Locate the cell with the specified text and output its [X, Y] center coordinate. 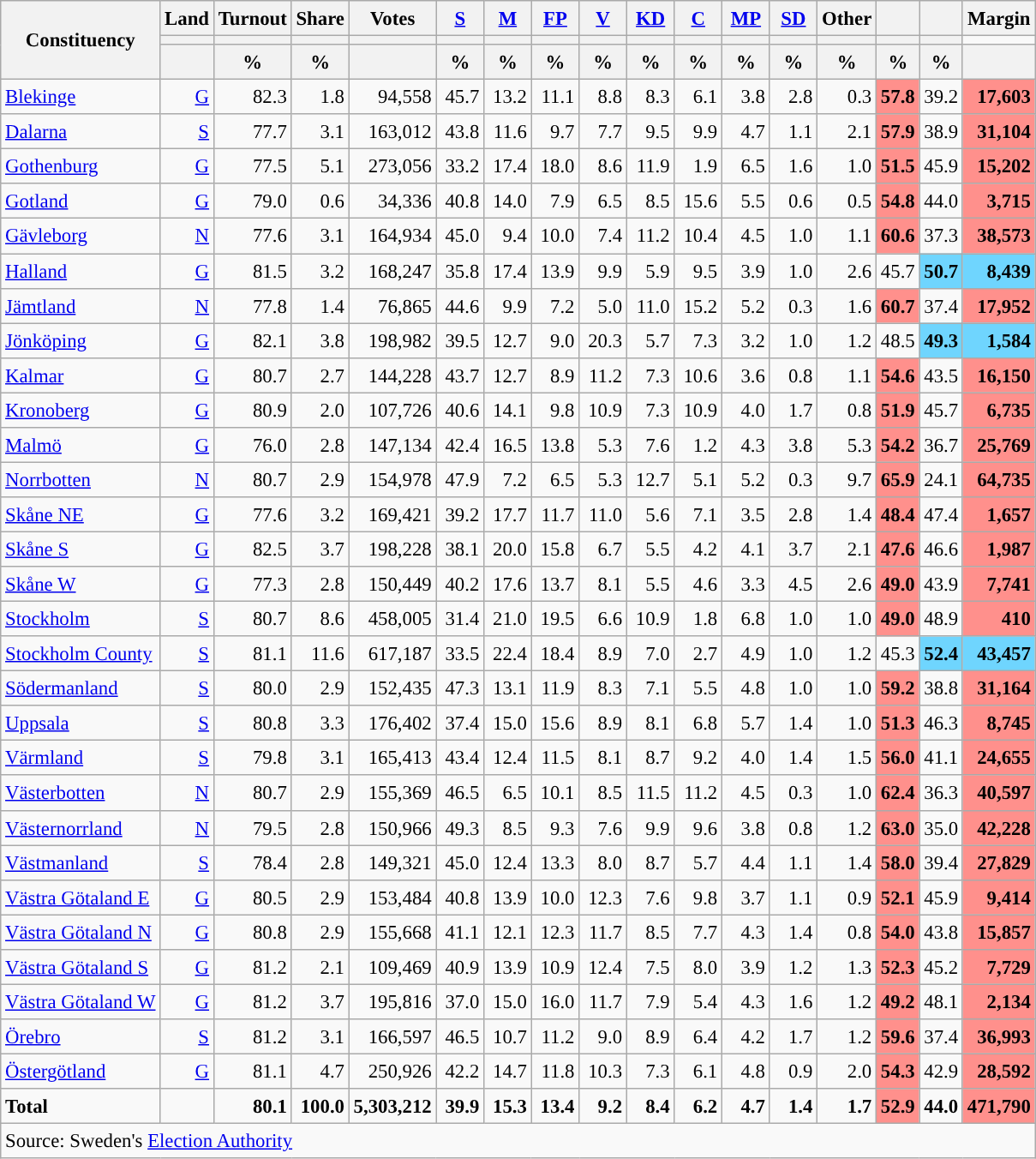
V [603, 19]
43.5 [941, 375]
Värmland [81, 758]
10.3 [603, 1072]
Gothenburg [81, 166]
155,668 [392, 933]
82.5 [252, 549]
31.4 [460, 619]
5,303,212 [392, 1106]
7.0 [650, 653]
152,435 [392, 689]
471,790 [999, 1106]
52.3 [898, 967]
20.3 [603, 341]
617,187 [392, 653]
28,592 [999, 1072]
107,726 [392, 410]
10.1 [555, 794]
Jämtland [81, 305]
0.5 [847, 201]
168,247 [392, 271]
9.3 [555, 828]
Stockholm [81, 619]
24,655 [999, 758]
KD [650, 19]
5.0 [603, 305]
79.0 [252, 201]
38.9 [941, 132]
76.0 [252, 446]
Västerbotten [81, 794]
65.9 [898, 480]
59.2 [898, 689]
7.4 [603, 237]
34,336 [392, 201]
Constituency [81, 40]
45.3 [898, 653]
16.5 [508, 446]
Blekinge [81, 98]
31,164 [999, 689]
Source: Sweden's Election Authority [518, 1142]
Västra Götaland N [81, 933]
458,005 [392, 619]
19.5 [555, 619]
410 [999, 619]
76,865 [392, 305]
2,134 [999, 1001]
63.0 [898, 828]
198,982 [392, 341]
9.6 [698, 828]
Stockholm County [81, 653]
79.5 [252, 828]
100.0 [320, 1106]
24.1 [941, 480]
54.3 [898, 1072]
47.9 [460, 480]
Västra Götaland W [81, 1001]
15,202 [999, 166]
43.9 [941, 585]
Västra Götaland S [81, 967]
36,993 [999, 1037]
9.4 [508, 237]
Margin [999, 19]
Östergötland [81, 1072]
147,134 [392, 446]
15.3 [508, 1106]
109,469 [392, 967]
42,228 [999, 828]
40.9 [460, 967]
52.4 [941, 653]
1.5 [847, 758]
17.7 [508, 514]
46.3 [941, 724]
39.9 [460, 1106]
50.7 [941, 271]
57.8 [898, 98]
80.1 [252, 1106]
46.6 [941, 549]
11.8 [555, 1072]
47.6 [898, 549]
40.6 [460, 410]
79.8 [252, 758]
7.5 [650, 967]
43.7 [460, 375]
35.8 [460, 271]
Turnout [252, 19]
52.1 [898, 897]
4.1 [746, 549]
150,966 [392, 828]
48.4 [898, 514]
14.7 [508, 1072]
6,735 [999, 410]
195,816 [392, 1001]
13.2 [508, 98]
45.2 [941, 967]
56.0 [898, 758]
13.1 [508, 689]
7,729 [999, 967]
154,978 [392, 480]
40.2 [460, 585]
5.9 [650, 271]
51.9 [898, 410]
58.0 [898, 862]
14.1 [508, 410]
Jönköping [81, 341]
48.9 [941, 619]
15.8 [555, 549]
Total [81, 1106]
Norrbotten [81, 480]
62.4 [898, 794]
166,597 [392, 1037]
SD [793, 19]
82.3 [252, 98]
9,414 [999, 897]
80.5 [252, 897]
13.8 [555, 446]
15.2 [698, 305]
40,597 [999, 794]
Södermanland [81, 689]
M [508, 19]
33.2 [460, 166]
77.8 [252, 305]
3.5 [746, 514]
144,228 [392, 375]
1,657 [999, 514]
94,558 [392, 98]
1.3 [847, 967]
Halland [81, 271]
78.4 [252, 862]
Kronoberg [81, 410]
16.0 [555, 1001]
57.9 [898, 132]
169,421 [392, 514]
250,926 [392, 1072]
1,987 [999, 549]
5.4 [698, 1001]
18.0 [555, 166]
80.9 [252, 410]
17,603 [999, 98]
Malmö [81, 446]
165,413 [392, 758]
37.3 [941, 237]
42.2 [460, 1072]
4.4 [746, 862]
18.4 [555, 653]
Västmanland [81, 862]
38,573 [999, 237]
10.6 [698, 375]
47.3 [460, 689]
3.6 [746, 375]
13.7 [555, 585]
35.0 [941, 828]
82.1 [252, 341]
Gotland [81, 201]
8.8 [603, 98]
163,012 [392, 132]
Dalarna [81, 132]
39.5 [460, 341]
44.6 [460, 305]
48.5 [898, 341]
155,369 [392, 794]
198,228 [392, 549]
16,150 [999, 375]
150,449 [392, 585]
51.5 [898, 166]
164,934 [392, 237]
Gävleborg [81, 237]
77.3 [252, 585]
13.3 [555, 862]
15,857 [999, 933]
39.4 [941, 862]
8,745 [999, 724]
25,769 [999, 446]
FP [555, 19]
Skåne NE [81, 514]
6.7 [603, 549]
Kalmar [81, 375]
Share [320, 19]
60.7 [898, 305]
20.0 [508, 549]
17,952 [999, 305]
11.1 [555, 98]
149,321 [392, 862]
153,484 [392, 897]
Västernorrland [81, 828]
8.4 [650, 1106]
21.0 [508, 619]
4.6 [698, 585]
176,402 [392, 724]
80.0 [252, 689]
51.3 [898, 724]
4.9 [746, 653]
3,715 [999, 201]
54.0 [898, 933]
8,439 [999, 271]
10.4 [698, 237]
47.4 [941, 514]
77.7 [252, 132]
14.0 [508, 201]
1.9 [698, 166]
Västra Götaland E [81, 897]
77.5 [252, 166]
10.7 [508, 1037]
12.1 [508, 933]
Skåne W [81, 585]
6.6 [603, 619]
31,104 [999, 132]
36.7 [941, 446]
37.0 [460, 1001]
52.9 [898, 1106]
64,735 [999, 480]
22.4 [508, 653]
1,584 [999, 341]
MP [746, 19]
6.4 [698, 1037]
54.8 [898, 201]
38.8 [941, 689]
59.6 [898, 1037]
Land [187, 19]
17.6 [508, 585]
49.2 [898, 1001]
27,829 [999, 862]
5.6 [650, 514]
54.6 [898, 375]
60.6 [898, 237]
Uppsala [81, 724]
Skåne S [81, 549]
Other [847, 19]
273,056 [392, 166]
6.2 [698, 1106]
Örebro [81, 1037]
36.3 [941, 794]
Votes [392, 19]
33.5 [460, 653]
C [698, 19]
54.2 [898, 446]
48.1 [941, 1001]
38.1 [460, 549]
42.4 [460, 446]
81.5 [252, 271]
42.9 [941, 1072]
43,457 [999, 653]
7,741 [999, 585]
13.4 [555, 1106]
43.4 [460, 758]
